Output the [X, Y] coordinate of the center of the cell containing the given text.  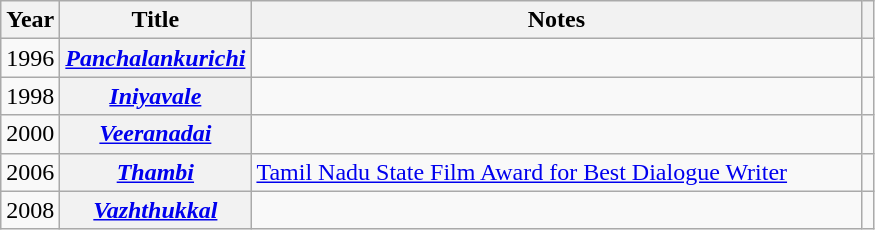
2006 [30, 172]
1998 [30, 96]
2000 [30, 134]
Tamil Nadu State Film Award for Best Dialogue Writer [556, 172]
Title [156, 20]
Iniyavale [156, 96]
Notes [556, 20]
Vazhthukkal [156, 210]
Veeranadai [156, 134]
Thambi [156, 172]
1996 [30, 58]
Panchalankurichi [156, 58]
Year [30, 20]
2008 [30, 210]
